Output the (X, Y) coordinate of the center of the cell containing the given text.  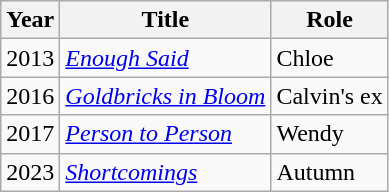
Goldbricks in Bloom (166, 96)
Person to Person (166, 134)
Role (330, 20)
2016 (30, 96)
Calvin's ex (330, 96)
2017 (30, 134)
Wendy (330, 134)
2023 (30, 172)
Chloe (330, 58)
Enough Said (166, 58)
Shortcomings (166, 172)
Title (166, 20)
2013 (30, 58)
Year (30, 20)
Autumn (330, 172)
